Provide the [x, y] coordinate of the cell's center where the given text is located.  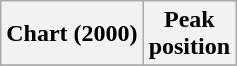
Peakposition [189, 34]
Chart (2000) [72, 34]
